Detect which cell encompasses the target text, then output its (x, y) center coordinate. 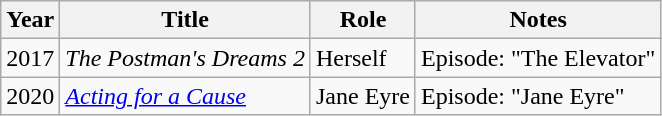
The Postman's Dreams 2 (186, 58)
Episode: "The Elevator" (538, 58)
Episode: "Jane Eyre" (538, 96)
Title (186, 20)
Jane Eyre (362, 96)
2020 (30, 96)
Notes (538, 20)
Acting for a Cause (186, 96)
Herself (362, 58)
Year (30, 20)
2017 (30, 58)
Role (362, 20)
